Search for the cell housing the specified text and yield its (X, Y) center coordinate. 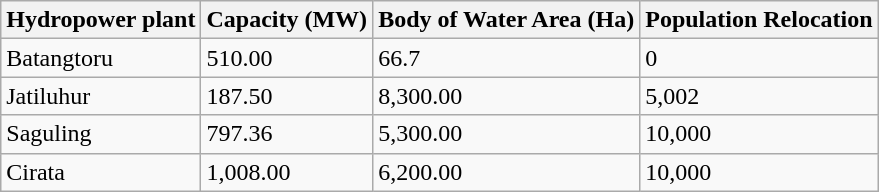
Batangtoru (101, 58)
Hydropower plant (101, 20)
0 (759, 58)
Saguling (101, 134)
6,200.00 (506, 172)
8,300.00 (506, 96)
Cirata (101, 172)
187.50 (287, 96)
5,002 (759, 96)
66.7 (506, 58)
797.36 (287, 134)
Capacity (MW) (287, 20)
1,008.00 (287, 172)
Jatiluhur (101, 96)
Body of Water Area (Ha) (506, 20)
510.00 (287, 58)
Population Relocation (759, 20)
5,300.00 (506, 134)
